From the cell containing the given text, extract its center point as (X, Y) coordinate. 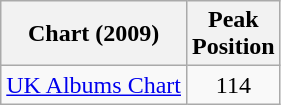
UK Albums Chart (94, 85)
Peak Position (233, 34)
Chart (2009) (94, 34)
114 (233, 85)
